Locate the cell with the specified text and output its [X, Y] center coordinate. 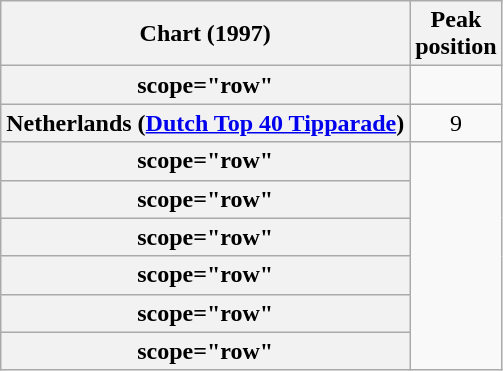
9 [456, 123]
Peakposition [456, 34]
Netherlands (Dutch Top 40 Tipparade) [206, 123]
Chart (1997) [206, 34]
